From the cell containing the given text, extract its center point as [x, y] coordinate. 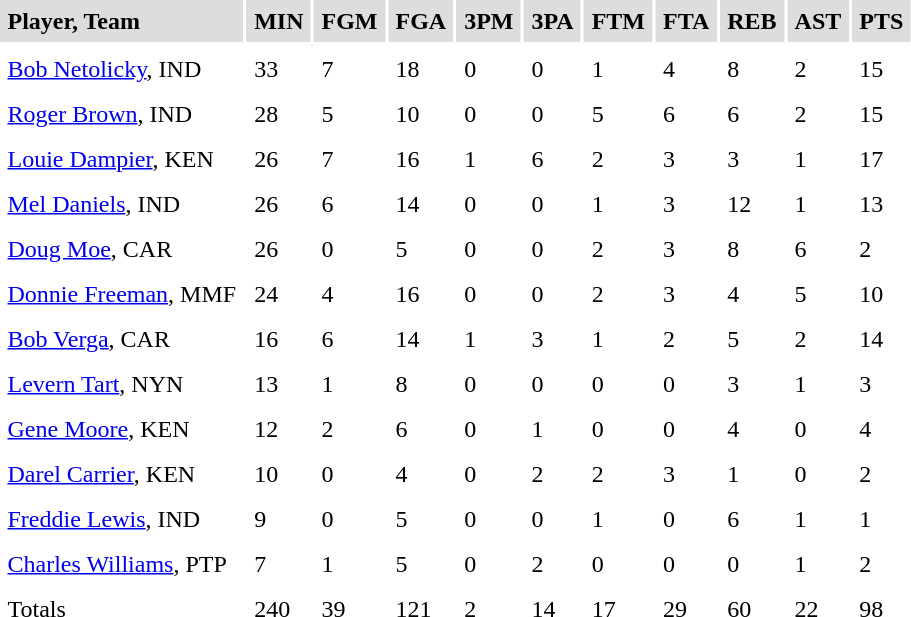
Darel Carrier, KEN [122, 474]
24 [279, 294]
Doug Moe, CAR [122, 249]
FTA [686, 21]
Player, Team [122, 21]
FGM [350, 21]
Mel Daniels, IND [122, 204]
PTS [882, 21]
Bob Verga, CAR [122, 339]
MIN [279, 21]
33 [279, 69]
28 [279, 114]
3PA [552, 21]
Freddie Lewis, IND [122, 519]
Gene Moore, KEN [122, 429]
Levern Tart, NYN [122, 384]
Charles Williams, PTP [122, 564]
18 [421, 69]
17 [882, 159]
FGA [421, 21]
FTM [618, 21]
Bob Netolicky, IND [122, 69]
AST [818, 21]
3PM [489, 21]
Louie Dampier, KEN [122, 159]
9 [279, 519]
REB [752, 21]
Donnie Freeman, MMF [122, 294]
Roger Brown, IND [122, 114]
